Identify which cell holds the provided text, then report its [x, y] central coordinate. 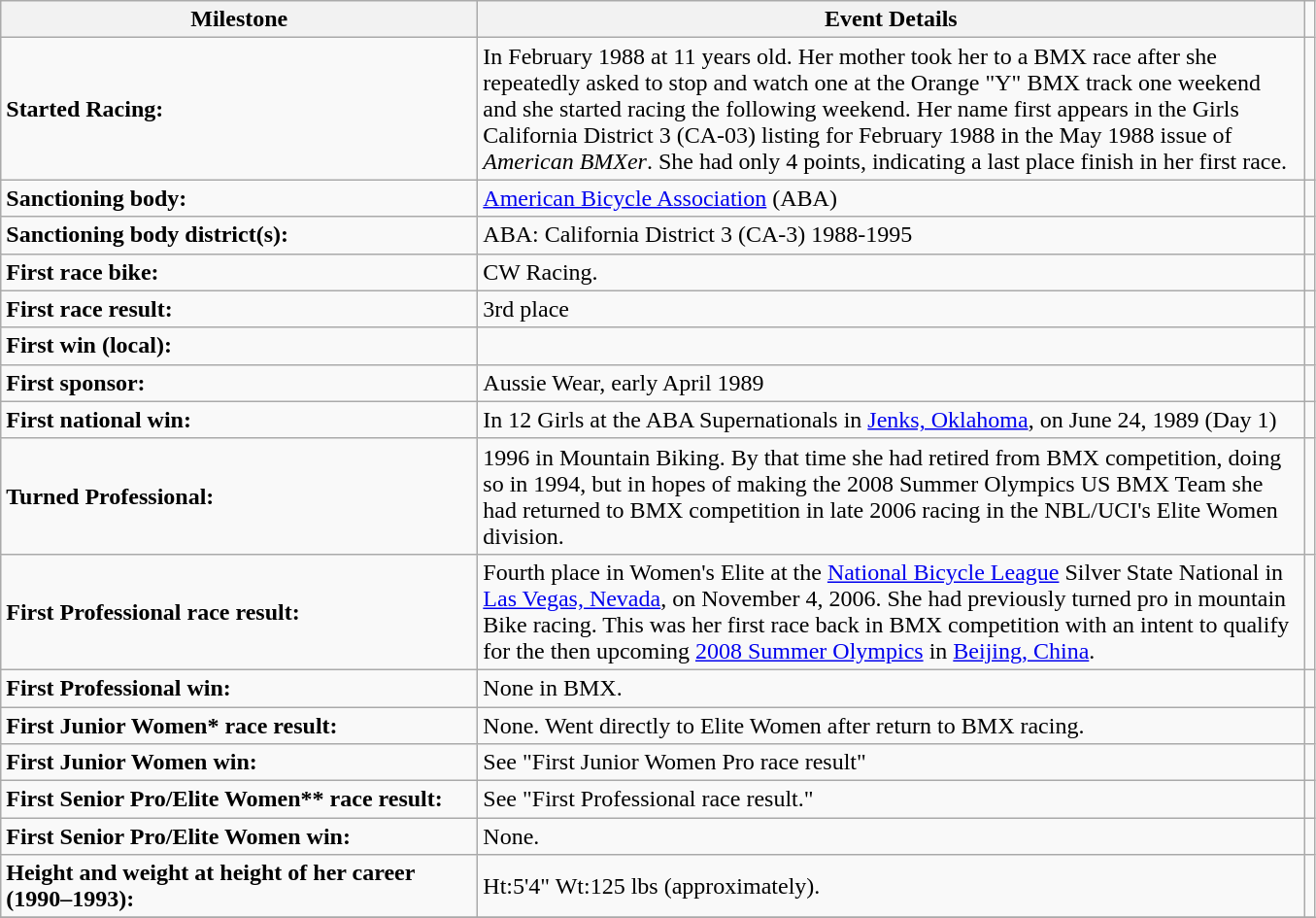
ABA: California District 3 (CA-3) 1988-1995 [892, 235]
In 12 Girls at the ABA Supernationals in Jenks, Oklahoma, on June 24, 1989 (Day 1) [892, 420]
Sanctioning body district(s): [239, 235]
First win (local): [239, 346]
First Professional race result: [239, 612]
Sanctioning body: [239, 198]
3rd place [892, 309]
First Professional win: [239, 688]
First Junior Women win: [239, 763]
Height and weight at height of her career (1990–1993): [239, 886]
First race bike: [239, 272]
None. Went directly to Elite Women after return to BMX racing. [892, 726]
First Senior Pro/Elite Women** race result: [239, 799]
Aussie Wear, early April 1989 [892, 383]
Ht:5'4" Wt:125 lbs (approximately). [892, 886]
First national win: [239, 420]
Event Details [892, 19]
See "First Professional race result." [892, 799]
First Senior Pro/Elite Women win: [239, 836]
Started Racing: [239, 109]
None. [892, 836]
None in BMX. [892, 688]
First sponsor: [239, 383]
American Bicycle Association (ABA) [892, 198]
Turned Professional: [239, 495]
CW Racing. [892, 272]
First Junior Women* race result: [239, 726]
First race result: [239, 309]
See "First Junior Women Pro race result" [892, 763]
Milestone [239, 19]
